Pinpoint the cell where the given text exists, returning its [X, Y] midpoint coordinate. 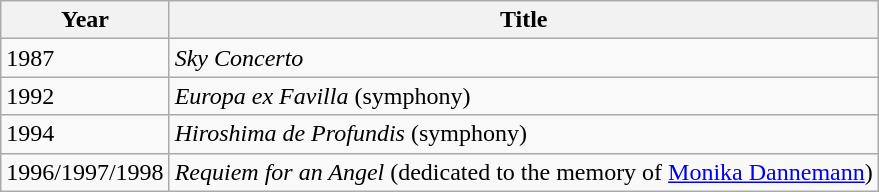
Title [524, 20]
1994 [85, 134]
1996/1997/1998 [85, 172]
1992 [85, 96]
Requiem for an Angel (dedicated to the memory of Monika Dannemann) [524, 172]
Sky Concerto [524, 58]
Europa ex Favilla (symphony) [524, 96]
1987 [85, 58]
Year [85, 20]
Hiroshima de Profundis (symphony) [524, 134]
